Return the [x, y] coordinate for the center point of the cell that contains the specified text.  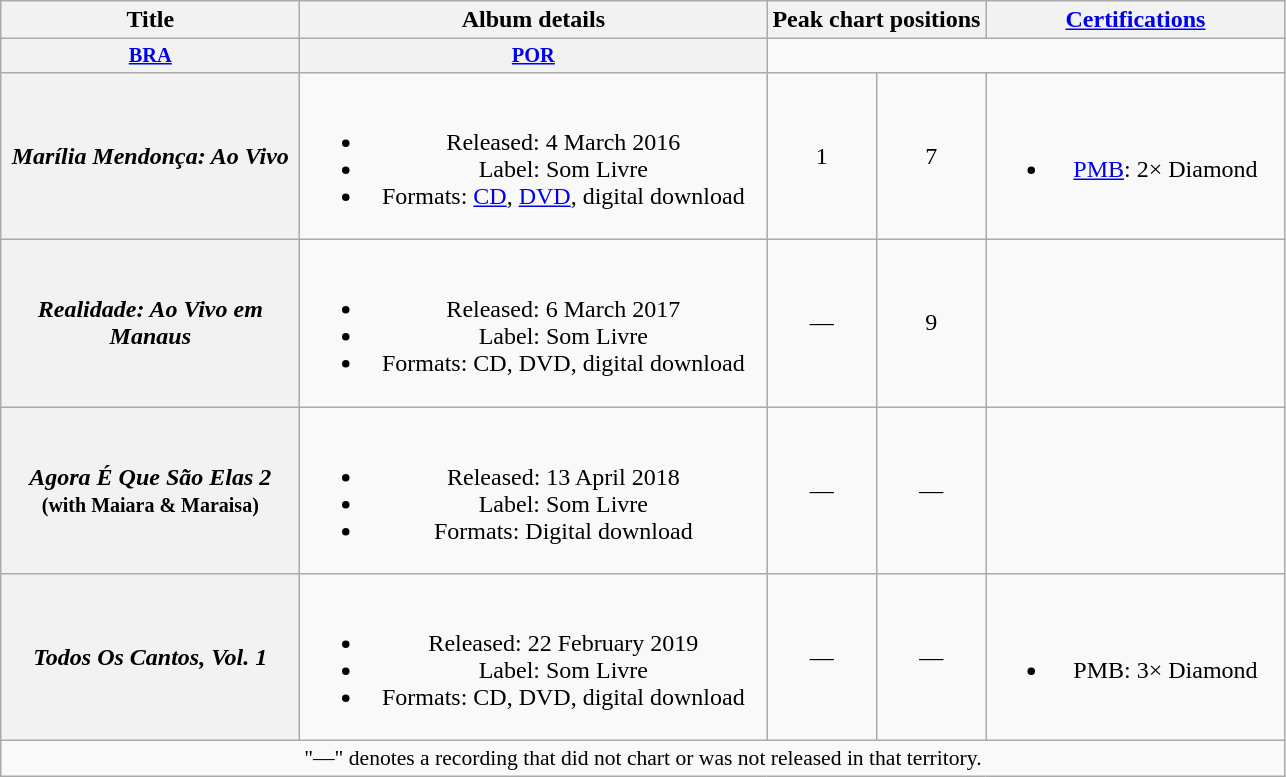
Released: 6 March 2017Label: Som LivreFormats: CD, DVD, digital download [534, 324]
Marília Mendonça: Ao Vivo [150, 156]
PMB: 3× Diamond [1136, 658]
1 [822, 156]
Title [150, 20]
BRA [150, 56]
Certifications [1136, 20]
PMB: 2× Diamond [1136, 156]
Album details [534, 20]
Released: 22 February 2019Label: Som LivreFormats: CD, DVD, digital download [534, 658]
Released: 4 March 2016Label: Som LivreFormats: CD, DVD, digital download [534, 156]
POR [534, 56]
Realidade: Ao Vivo em Manaus [150, 324]
7 [931, 156]
9 [931, 324]
Peak chart positions [876, 20]
"—" denotes a recording that did not chart or was not released in that territory. [643, 759]
Agora É Que São Elas 2(with Maiara & Maraisa) [150, 490]
Todos Os Cantos, Vol. 1 [150, 658]
Released: 13 April 2018Label: Som LivreFormats: Digital download [534, 490]
